Search for the cell housing the specified text and yield its [X, Y] center coordinate. 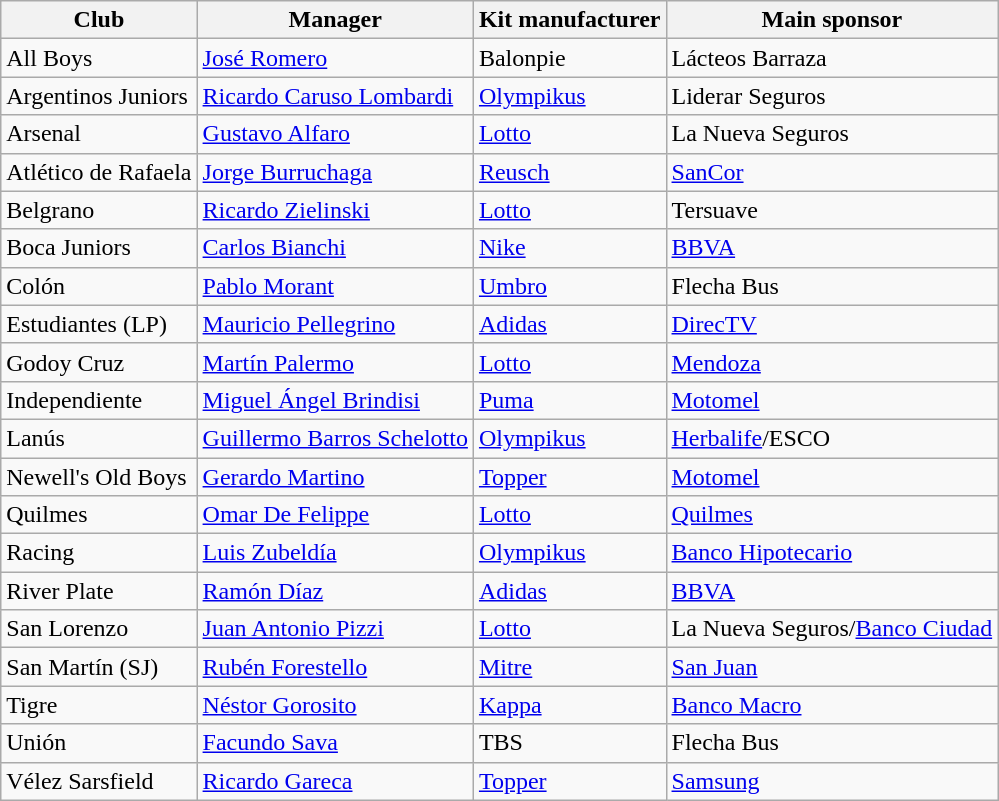
Jorge Burruchaga [335, 172]
Mauricio Pellegrino [335, 324]
Rubén Forestello [335, 667]
Kappa [570, 705]
Newell's Old Boys [99, 477]
La Nueva Seguros/Banco Ciudad [832, 629]
Lanús [99, 438]
Gerardo Martino [335, 477]
Estudiantes (LP) [99, 324]
Ricardo Gareca [335, 781]
Banco Hipotecario [832, 553]
Lácteos Barraza [832, 58]
Manager [335, 20]
SanCor [832, 172]
La Nueva Seguros [832, 134]
Luis Zubeldía [335, 553]
Reusch [570, 172]
Nike [570, 248]
Main sponsor [832, 20]
Puma [570, 400]
Tigre [99, 705]
Belgrano [99, 210]
Vélez Sarsfield [99, 781]
TBS [570, 743]
Miguel Ángel Brindisi [335, 400]
Boca Juniors [99, 248]
Pablo Morant [335, 286]
Facundo Sava [335, 743]
DirecTV [832, 324]
All Boys [99, 58]
Banco Macro [832, 705]
Samsung [832, 781]
Ricardo Zielinski [335, 210]
Herbalife/ESCO [832, 438]
Martín Palermo [335, 362]
River Plate [99, 591]
Unión [99, 743]
San Lorenzo [99, 629]
Liderar Seguros [832, 96]
Club [99, 20]
Atlético de Rafaela [99, 172]
Independiente [99, 400]
Néstor Gorosito [335, 705]
Carlos Bianchi [335, 248]
Arsenal [99, 134]
San Juan [832, 667]
Umbro [570, 286]
Ricardo Caruso Lombardi [335, 96]
San Martín (SJ) [99, 667]
Racing [99, 553]
Colón [99, 286]
Argentinos Juniors [99, 96]
Juan Antonio Pizzi [335, 629]
Guillermo Barros Schelotto [335, 438]
Gustavo Alfaro [335, 134]
Godoy Cruz [99, 362]
Kit manufacturer [570, 20]
Mitre [570, 667]
Ramón Díaz [335, 591]
José Romero [335, 58]
Omar De Felippe [335, 515]
Mendoza [832, 362]
Tersuave [832, 210]
Balonpie [570, 58]
